Find where the given text appears and provide that cell's center as [X, Y] coordinate. 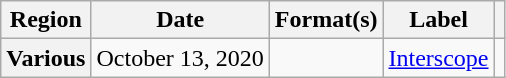
Various [46, 58]
Label [438, 20]
Interscope [438, 58]
Format(s) [326, 20]
October 13, 2020 [180, 58]
Date [180, 20]
Region [46, 20]
